Detect which cell encompasses the target text, then output its [x, y] center coordinate. 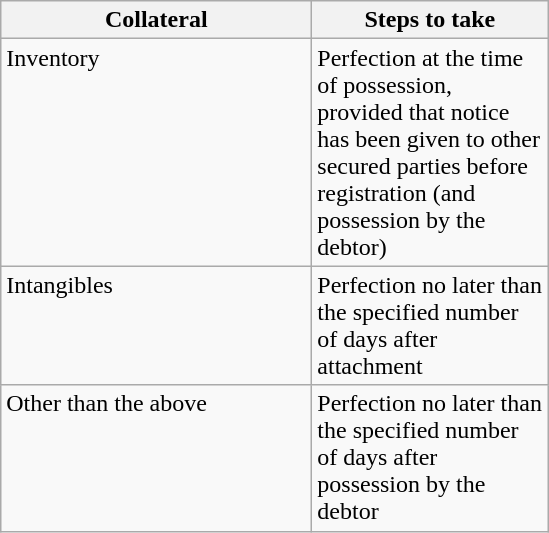
Steps to take [430, 20]
Perfection no later than the specified number of days after possession by the debtor [430, 458]
Perfection no later than the specified number of days after attachment [430, 326]
Inventory [156, 152]
Other than the above [156, 458]
Intangibles [156, 326]
Perfection at the time of possession, provided that notice has been given to other secured parties before registration (and possession by the debtor) [430, 152]
Collateral [156, 20]
